From the cell containing the given text, extract its center point as (x, y) coordinate. 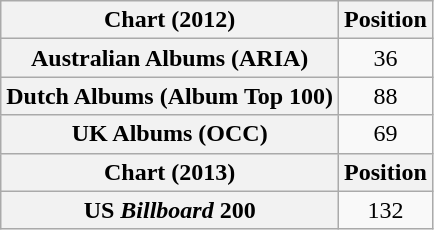
69 (386, 134)
US Billboard 200 (170, 210)
Australian Albums (ARIA) (170, 58)
88 (386, 96)
Chart (2012) (170, 20)
UK Albums (OCC) (170, 134)
Chart (2013) (170, 172)
132 (386, 210)
Dutch Albums (Album Top 100) (170, 96)
36 (386, 58)
